Extract the (x, y) coordinate from the center of the cell holding the provided text.  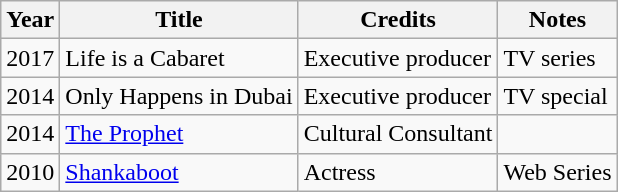
2017 (30, 58)
Title (179, 20)
TV special (558, 96)
TV series (558, 58)
Year (30, 20)
Shankaboot (179, 172)
Actress (398, 172)
Credits (398, 20)
Life is a Cabaret (179, 58)
Only Happens in Dubai (179, 96)
Web Series (558, 172)
The Prophet (179, 134)
Notes (558, 20)
Cultural Consultant (398, 134)
2010 (30, 172)
